Detect which cell encompasses the target text, then output its [X, Y] center coordinate. 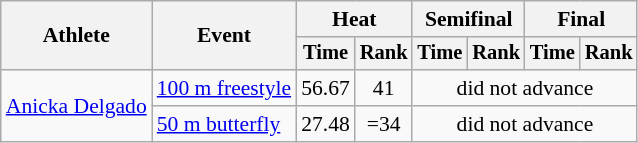
Semifinal [468, 19]
27.48 [326, 124]
Heat [354, 19]
Event [224, 36]
Anicka Delgado [76, 106]
Athlete [76, 36]
100 m freestyle [224, 88]
Final [581, 19]
50 m butterfly [224, 124]
=34 [384, 124]
41 [384, 88]
56.67 [326, 88]
